Identify which cell holds the provided text, then report its [X, Y] central coordinate. 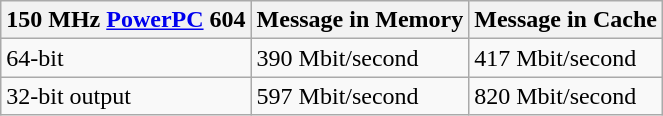
64-bit [126, 58]
820 Mbit/second [566, 96]
417 Mbit/second [566, 58]
Message in Cache [566, 20]
150 MHz PowerPC 604 [126, 20]
597 Mbit/second [360, 96]
390 Mbit/second [360, 58]
Message in Memory [360, 20]
32-bit output [126, 96]
